Scan for the cell matching the given text and deliver its (X, Y) coordinate at center. 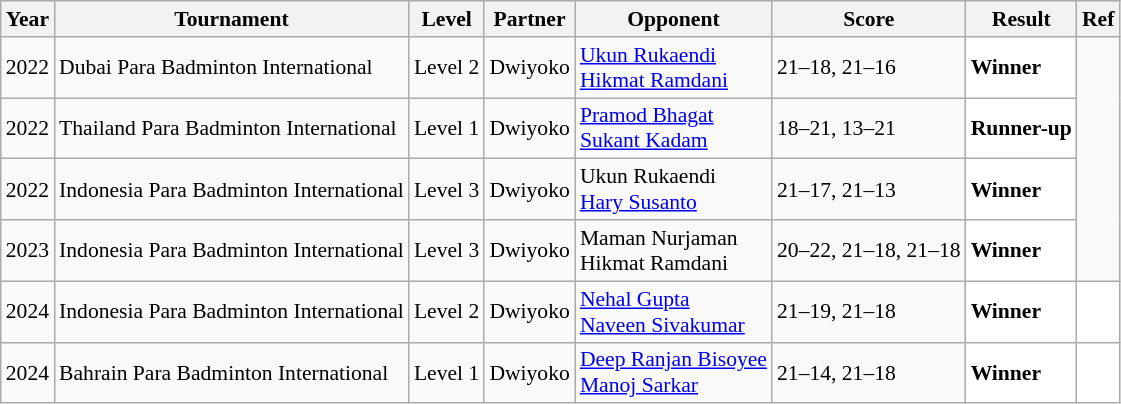
Bahrain Para Badminton International (232, 372)
Tournament (232, 19)
Year (28, 19)
Ref (1098, 19)
Partner (529, 19)
Maman Nurjaman Hikmat Ramdani (674, 250)
21–14, 21–18 (869, 372)
21–19, 21–18 (869, 312)
Ukun Rukaendi Hary Susanto (674, 190)
Nehal Gupta Naveen Sivakumar (674, 312)
18–21, 13–21 (869, 128)
Pramod Bhagat Sukant Kadam (674, 128)
Dubai Para Badminton International (232, 68)
Deep Ranjan Bisoyee Manoj Sarkar (674, 372)
Score (869, 19)
21–18, 21–16 (869, 68)
Opponent (674, 19)
Ukun Rukaendi Hikmat Ramdani (674, 68)
2023 (28, 250)
20–22, 21–18, 21–18 (869, 250)
Runner-up (1022, 128)
Level (446, 19)
21–17, 21–13 (869, 190)
Thailand Para Badminton International (232, 128)
Result (1022, 19)
